Determine the [x, y] coordinate at the center of the cell enclosing the given text.  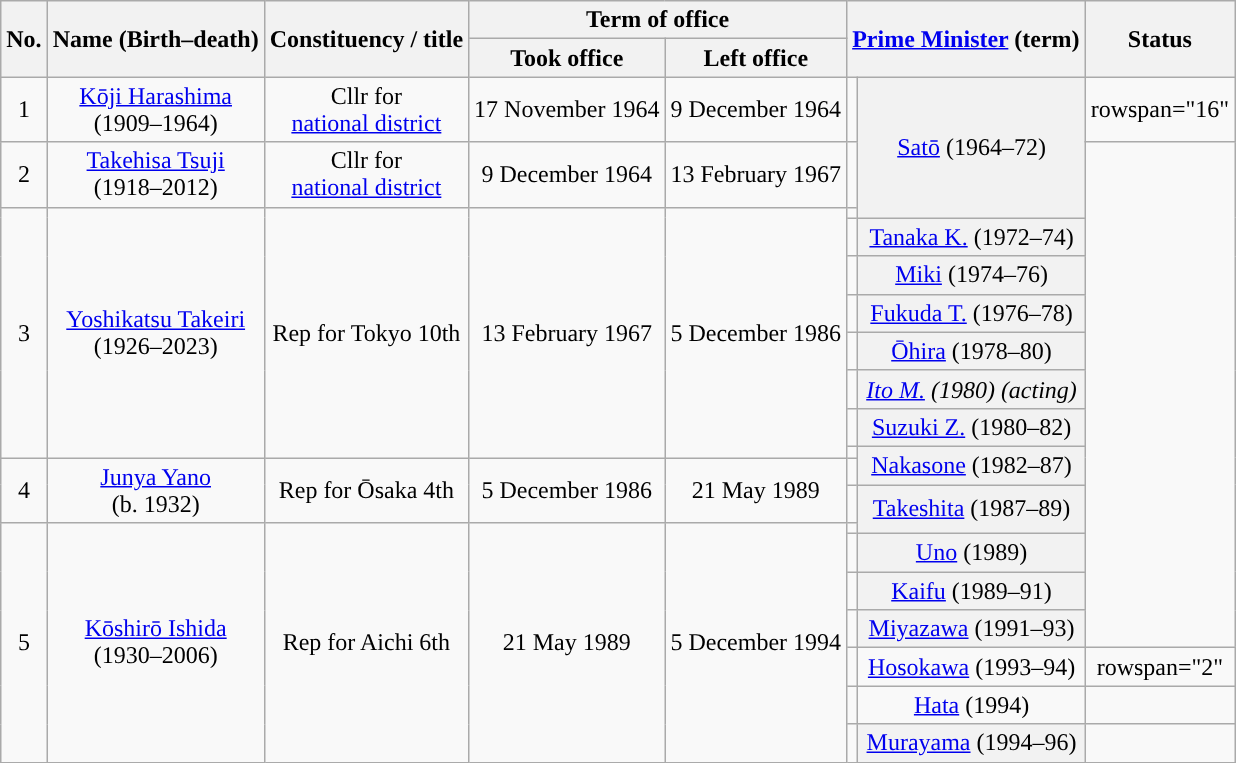
Status [1160, 39]
2 [24, 174]
1 [24, 110]
4 [24, 490]
Left office [756, 58]
5 [24, 642]
Fukuda T. (1976–78) [972, 313]
Term of office [658, 20]
Kōshirō Ishida(1930–2006) [156, 642]
rowspan="16" [1160, 110]
Constituency / title [366, 39]
Rep for Ōsaka 4th [366, 490]
Rep for Tokyo 10th [366, 332]
Suzuki Z. (1980–82) [972, 427]
Yoshikatsu Takeiri(1926–2023) [156, 332]
Prime Minister (term) [966, 39]
Satō (1964–72) [972, 148]
Name (Birth–death) [156, 39]
Kaifu (1989–91) [972, 591]
Takeshita (1987–89) [972, 508]
Miki (1974–76) [972, 275]
5 December 1994 [756, 642]
Hata (1994) [972, 705]
Ōhira (1978–80) [972, 351]
17 November 1964 [567, 110]
No. [24, 39]
Kōji Harashima(1909–1964) [156, 110]
Junya Yano(b. 1932) [156, 490]
Tanaka K. (1972–74) [972, 237]
Took office [567, 58]
Uno (1989) [972, 553]
Nakasone (1982–87) [972, 465]
Miyazawa (1991–93) [972, 629]
3 [24, 332]
Ito M. (1980) (acting) [972, 389]
Hosokawa (1993–94) [972, 667]
Murayama (1994–96) [972, 743]
Rep for Aichi 6th [366, 642]
Takehisa Tsuji(1918–2012) [156, 174]
rowspan="2" [1160, 667]
